Determine the [X, Y] coordinate at the center of the cell enclosing the given text.  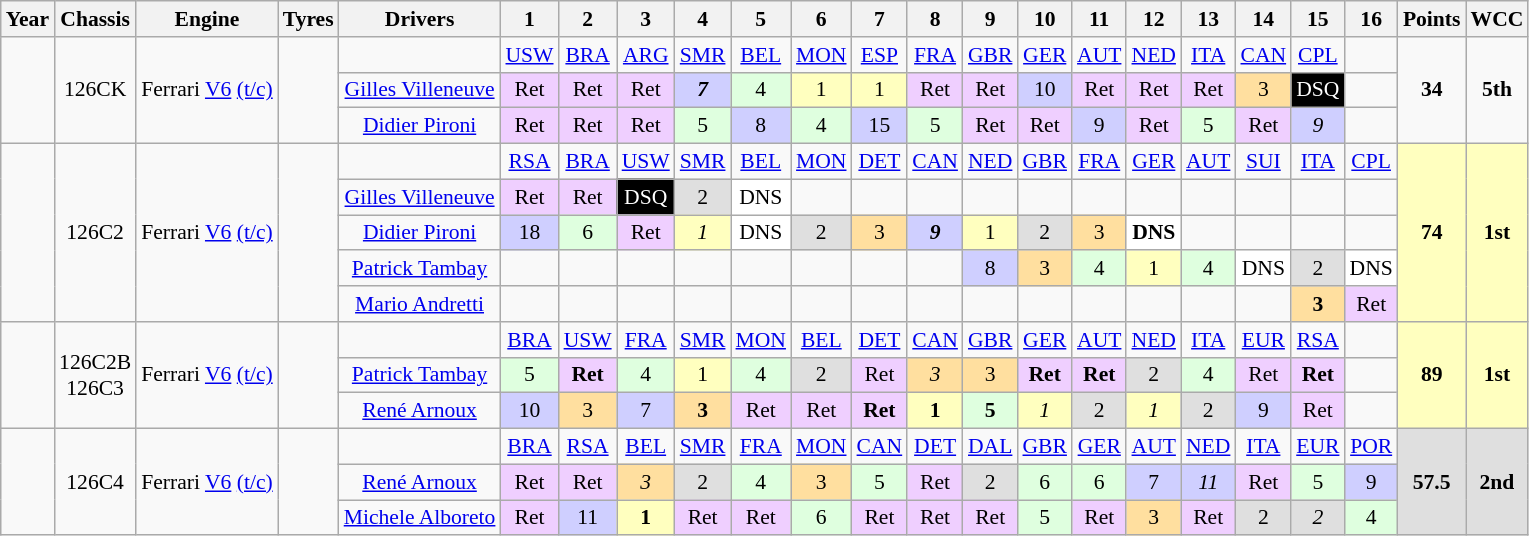
126CK [95, 90]
Mario Andretti [420, 304]
Engine [207, 19]
34 [1432, 90]
Chassis [95, 19]
Points [1432, 19]
Tyres [308, 19]
POR [1370, 447]
ESP [880, 55]
2nd [1498, 482]
126C2 [95, 233]
Year [28, 19]
57.5 [1432, 482]
74 [1432, 233]
126C2B 126C3 [95, 376]
13 [1208, 19]
89 [1432, 376]
DAL [990, 447]
5th [1498, 90]
SUI [1263, 162]
126C4 [95, 482]
WCC [1498, 19]
16 [1370, 19]
18 [529, 233]
Michele Alboreto [420, 518]
Drivers [420, 19]
14 [1263, 19]
12 [1153, 19]
ARG [646, 55]
